Locate the cell with the specified text and output its [X, Y] center coordinate. 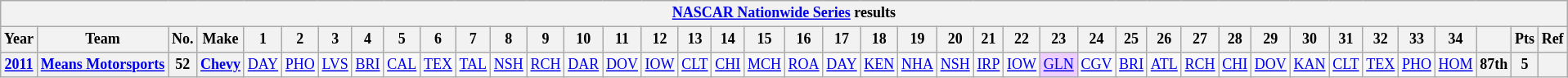
30 [1310, 39]
12 [659, 39]
32 [1381, 39]
22 [1022, 39]
7 [473, 39]
25 [1132, 39]
18 [879, 39]
21 [988, 39]
31 [1346, 39]
No. [183, 39]
14 [728, 39]
DAR [584, 64]
26 [1164, 39]
3 [335, 39]
1 [263, 39]
52 [183, 64]
HOM [1456, 64]
TAL [473, 64]
34 [1456, 39]
Ref [1552, 39]
9 [546, 39]
Means Motorsports [102, 64]
27 [1200, 39]
KAN [1310, 64]
LVS [335, 64]
Team [102, 39]
KEN [879, 64]
20 [955, 39]
10 [584, 39]
NASCAR Nationwide Series results [784, 13]
24 [1096, 39]
Pts [1525, 39]
11 [622, 39]
28 [1235, 39]
87th [1494, 64]
29 [1271, 39]
6 [438, 39]
16 [803, 39]
CGV [1096, 64]
Make [221, 39]
2011 [20, 64]
23 [1058, 39]
ROA [803, 64]
19 [918, 39]
CAL [402, 64]
NHA [918, 64]
2 [299, 39]
15 [765, 39]
GLN [1058, 64]
8 [509, 39]
Chevy [221, 64]
17 [842, 39]
IRP [988, 64]
33 [1417, 39]
ATL [1164, 64]
4 [368, 39]
MCH [765, 64]
Year [20, 39]
13 [695, 39]
